Determine the [X, Y] coordinate at the center of the cell enclosing the given text.  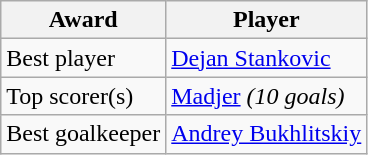
Player [266, 20]
Award [84, 20]
Dejan Stankovic [266, 58]
Andrey Bukhlitskiy [266, 134]
Best goalkeeper [84, 134]
Best player [84, 58]
Madjer (10 goals) [266, 96]
Top scorer(s) [84, 96]
